For the text-containing cell, return its midpoint in (x, y) coordinate format. 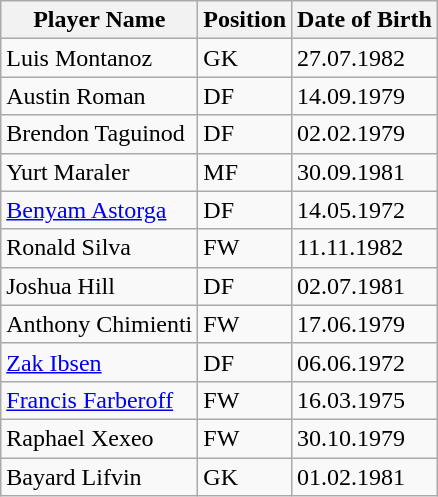
01.02.1981 (365, 477)
Zak Ibsen (100, 362)
06.06.1972 (365, 362)
Bayard Lifvin (100, 477)
30.09.1981 (365, 172)
Ronald Silva (100, 248)
11.11.1982 (365, 248)
Date of Birth (365, 20)
27.07.1982 (365, 58)
Brendon Taguinod (100, 134)
Luis Montanoz (100, 58)
02.02.1979 (365, 134)
Player Name (100, 20)
Yurt Maraler (100, 172)
02.07.1981 (365, 286)
16.03.1975 (365, 400)
14.09.1979 (365, 96)
30.10.1979 (365, 438)
Joshua Hill (100, 286)
Austin Roman (100, 96)
17.06.1979 (365, 324)
Raphael Xexeo (100, 438)
MF (245, 172)
Position (245, 20)
Francis Farberoff (100, 400)
Anthony Chimienti (100, 324)
Benyam Astorga (100, 210)
14.05.1972 (365, 210)
